Detect which cell encompasses the target text, then output its (x, y) center coordinate. 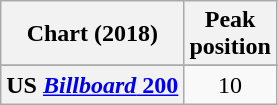
US Billboard 200 (92, 85)
Chart (2018) (92, 34)
Peak position (230, 34)
10 (230, 85)
